Search for the cell housing the specified text and yield its [X, Y] center coordinate. 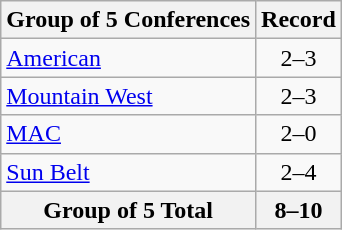
Sun Belt [128, 172]
8–10 [299, 210]
Mountain West [128, 96]
2–0 [299, 134]
MAC [128, 134]
2–4 [299, 172]
Group of 5 Total [128, 210]
Record [299, 20]
American [128, 58]
Group of 5 Conferences [128, 20]
